Determine the [x, y] coordinate at the center of the cell enclosing the given text.  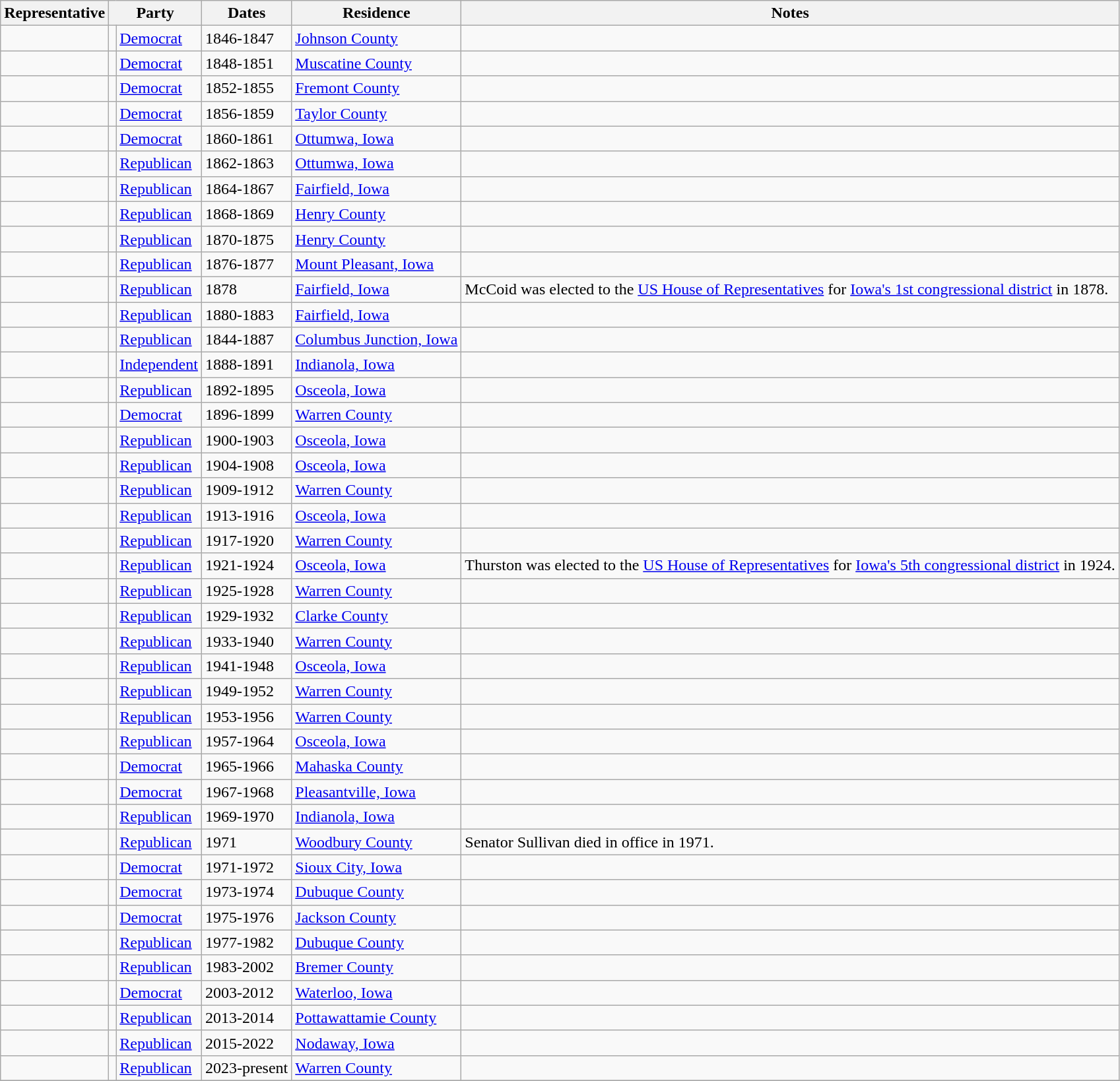
Muscatine County [376, 63]
Representative [55, 13]
Independent [159, 365]
1856-1859 [246, 114]
2023-present [246, 1068]
1892-1895 [246, 390]
1971-1972 [246, 867]
Woodbury County [376, 842]
Dates [246, 13]
Fremont County [376, 88]
1957-1964 [246, 742]
Nodaway, Iowa [376, 1043]
Taylor County [376, 114]
1965-1966 [246, 767]
1975-1976 [246, 917]
1880-1883 [246, 315]
1941-1948 [246, 666]
1929-1932 [246, 616]
1868-1869 [246, 214]
2015-2022 [246, 1043]
Residence [376, 13]
1949-1952 [246, 691]
1846-1847 [246, 38]
1904-1908 [246, 465]
1862-1863 [246, 164]
1909-1912 [246, 490]
Columbus Junction, Iowa [376, 340]
Sioux City, Iowa [376, 867]
1921-1924 [246, 566]
1888-1891 [246, 365]
1969-1970 [246, 817]
Mahaska County [376, 767]
Thurston was elected to the US House of Representatives for Iowa's 5th congressional district in 1924. [791, 566]
Clarke County [376, 616]
1973-1974 [246, 892]
1933-1940 [246, 641]
Party [156, 13]
McCoid was elected to the US House of Representatives for Iowa's 1st congressional district in 1878. [791, 289]
1848-1851 [246, 63]
1852-1855 [246, 88]
1953-1956 [246, 716]
Pleasantville, Iowa [376, 792]
1876-1877 [246, 264]
1971 [246, 842]
1864-1867 [246, 189]
Jackson County [376, 917]
1878 [246, 289]
2013-2014 [246, 1018]
1967-1968 [246, 792]
Notes [791, 13]
1983-2002 [246, 967]
2003-2012 [246, 993]
Waterloo, Iowa [376, 993]
1844-1887 [246, 340]
Mount Pleasant, Iowa [376, 264]
Bremer County [376, 967]
1870-1875 [246, 239]
1900-1903 [246, 440]
1917-1920 [246, 540]
Senator Sullivan died in office in 1971. [791, 842]
1896-1899 [246, 415]
1925-1928 [246, 591]
Johnson County [376, 38]
1913-1916 [246, 515]
1860-1861 [246, 139]
Pottawattamie County [376, 1018]
1977-1982 [246, 942]
